Provide the (X, Y) coordinate of the cell's center where the given text is located.  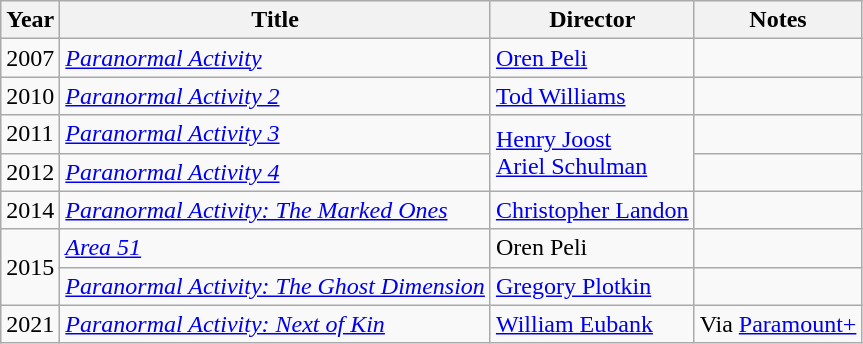
2011 (30, 134)
Paranormal Activity 4 (276, 172)
Area 51 (276, 248)
Notes (778, 20)
2012 (30, 172)
Paranormal Activity: The Ghost Dimension (276, 286)
Gregory Plotkin (592, 286)
Director (592, 20)
2014 (30, 210)
Paranormal Activity: Next of Kin (276, 324)
Via Paramount+ (778, 324)
2015 (30, 267)
Paranormal Activity 3 (276, 134)
Paranormal Activity (276, 58)
2010 (30, 96)
2021 (30, 324)
William Eubank (592, 324)
Henry JoostAriel Schulman (592, 153)
Christopher Landon (592, 210)
Title (276, 20)
Year (30, 20)
2007 (30, 58)
Paranormal Activity: The Marked Ones (276, 210)
Paranormal Activity 2 (276, 96)
Tod Williams (592, 96)
